Pinpoint the cell where the given text exists, returning its [X, Y] midpoint coordinate. 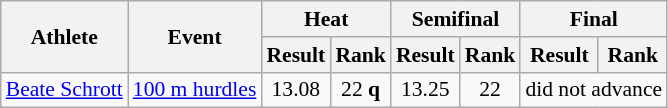
13.08 [296, 90]
Semifinal [456, 19]
Final [594, 19]
Beate Schrott [64, 90]
Event [195, 36]
22 [490, 90]
22 q [360, 90]
Athlete [64, 36]
Heat [326, 19]
100 m hurdles [195, 90]
did not advance [594, 90]
13.25 [426, 90]
